Return the [x, y] coordinate for the center point of the cell that contains the specified text.  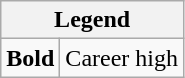
Bold [30, 58]
Career high [122, 58]
Legend [92, 20]
